Pinpoint the cell where the given text exists, returning its (X, Y) midpoint coordinate. 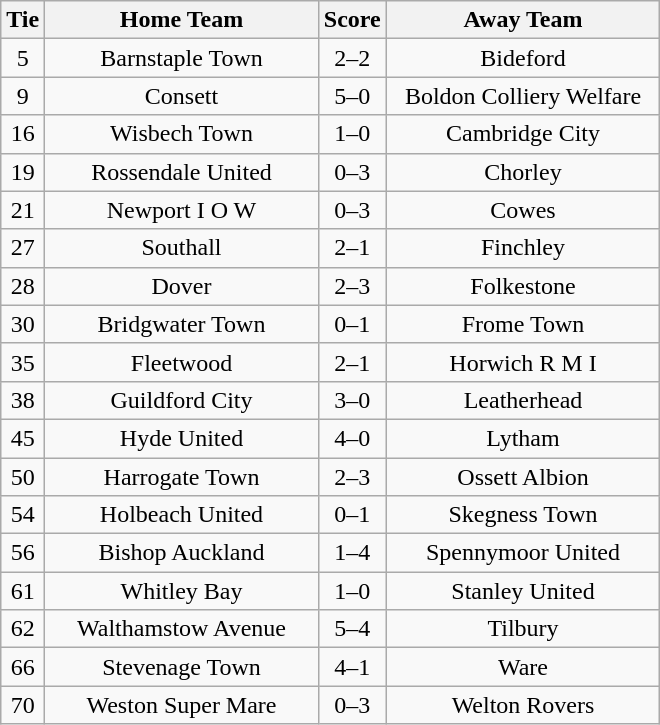
Welton Rovers (523, 705)
Ossett Albion (523, 477)
Chorley (523, 172)
56 (23, 553)
62 (23, 629)
Walthamstow Avenue (182, 629)
Tie (23, 20)
Leatherhead (523, 400)
Rossendale United (182, 172)
Newport I O W (182, 210)
Away Team (523, 20)
Lytham (523, 438)
Spennymoor United (523, 553)
Guildford City (182, 400)
Whitley Bay (182, 591)
16 (23, 134)
38 (23, 400)
1–4 (352, 553)
Tilbury (523, 629)
Skegness Town (523, 515)
45 (23, 438)
Wisbech Town (182, 134)
5 (23, 58)
Horwich R M I (523, 362)
Fleetwood (182, 362)
Harrogate Town (182, 477)
19 (23, 172)
Folkestone (523, 286)
66 (23, 667)
50 (23, 477)
61 (23, 591)
Dover (182, 286)
9 (23, 96)
3–0 (352, 400)
Stanley United (523, 591)
35 (23, 362)
Bridgwater Town (182, 324)
30 (23, 324)
4–1 (352, 667)
27 (23, 248)
Holbeach United (182, 515)
54 (23, 515)
Frome Town (523, 324)
Boldon Colliery Welfare (523, 96)
5–4 (352, 629)
Bideford (523, 58)
Score (352, 20)
2–2 (352, 58)
Southall (182, 248)
5–0 (352, 96)
Cambridge City (523, 134)
Finchley (523, 248)
Home Team (182, 20)
28 (23, 286)
4–0 (352, 438)
21 (23, 210)
Bishop Auckland (182, 553)
Hyde United (182, 438)
Ware (523, 667)
Stevenage Town (182, 667)
Consett (182, 96)
70 (23, 705)
Weston Super Mare (182, 705)
Barnstaple Town (182, 58)
Cowes (523, 210)
